Detect which cell encompasses the target text, then output its (X, Y) center coordinate. 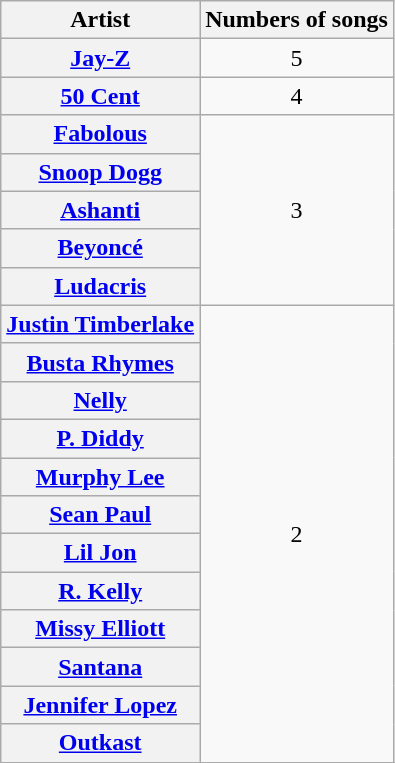
Ashanti (100, 210)
Missy Elliott (100, 629)
Murphy Lee (100, 477)
Nelly (100, 400)
Santana (100, 667)
Artist (100, 20)
Numbers of songs (297, 20)
Sean Paul (100, 515)
Jennifer Lopez (100, 705)
Jay-Z (100, 58)
Fabolous (100, 134)
2 (297, 534)
4 (297, 96)
R. Kelly (100, 591)
Ludacris (100, 286)
3 (297, 210)
Snoop Dogg (100, 172)
50 Cent (100, 96)
Justin Timberlake (100, 324)
Lil Jon (100, 553)
Outkast (100, 743)
Beyoncé (100, 248)
Busta Rhymes (100, 362)
P. Diddy (100, 438)
5 (297, 58)
